Output the (x, y) coordinate of the center of the cell containing the given text.  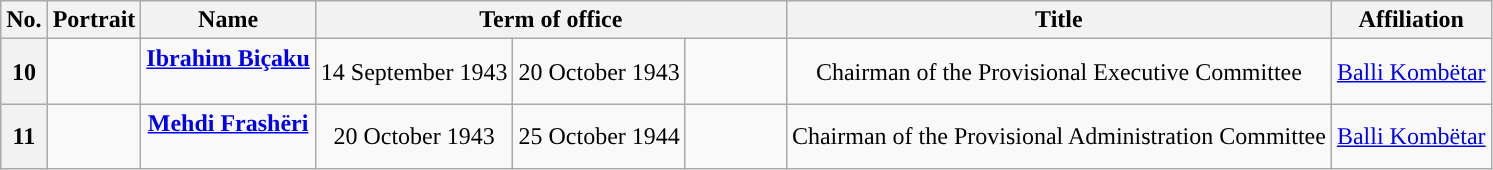
25 October 1944 (599, 136)
Mehdi Frashëri (228, 136)
10 (24, 72)
Name (228, 20)
No. (24, 20)
14 September 1943 (414, 72)
Chairman of the Provisional Administration Committee (1058, 136)
Ibrahim Biçaku (228, 72)
Chairman of the Provisional Executive Committee (1058, 72)
Term of office (550, 20)
Affiliation (1411, 20)
11 (24, 136)
Title (1058, 20)
Portrait (94, 20)
